Detect which cell encompasses the target text, then output its [x, y] center coordinate. 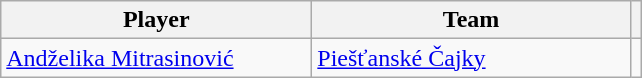
Andželika Mitrasinović [156, 58]
Piešťanské Čajky [472, 58]
Player [156, 20]
Team [472, 20]
